From the cell containing the given text, extract its center point as (X, Y) coordinate. 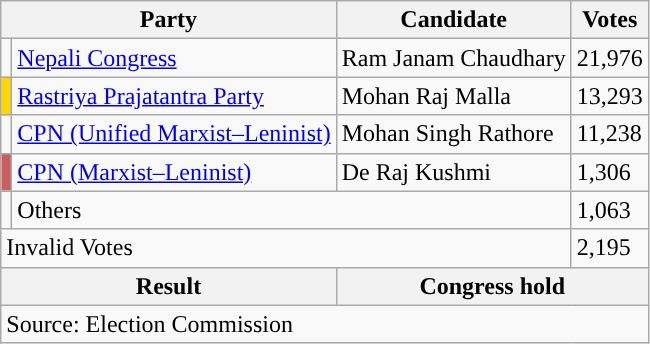
13,293 (610, 96)
21,976 (610, 58)
Congress hold (492, 286)
De Raj Kushmi (454, 172)
Party (168, 20)
11,238 (610, 134)
Source: Election Commission (325, 324)
CPN (Marxist–Leninist) (174, 172)
Mohan Raj Malla (454, 96)
Rastriya Prajatantra Party (174, 96)
Result (168, 286)
2,195 (610, 248)
Others (292, 210)
Mohan Singh Rathore (454, 134)
Ram Janam Chaudhary (454, 58)
1,306 (610, 172)
Candidate (454, 20)
1,063 (610, 210)
Invalid Votes (286, 248)
Votes (610, 20)
CPN (Unified Marxist–Leninist) (174, 134)
Nepali Congress (174, 58)
